Identify which cell holds the provided text, then report its (x, y) central coordinate. 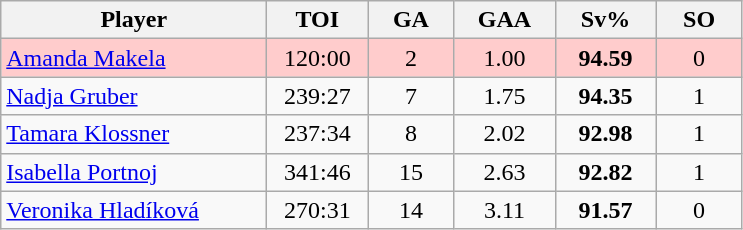
3.11 (504, 210)
341:46 (318, 172)
270:31 (318, 210)
Player (134, 20)
Isabella Portnoj (134, 172)
94.35 (606, 96)
Sv% (606, 20)
7 (411, 96)
GA (411, 20)
91.57 (606, 210)
92.98 (606, 134)
Amanda Makela (134, 58)
237:34 (318, 134)
15 (411, 172)
2.02 (504, 134)
239:27 (318, 96)
2 (411, 58)
1.00 (504, 58)
92.82 (606, 172)
Nadja Gruber (134, 96)
8 (411, 134)
SO (699, 20)
94.59 (606, 58)
TOI (318, 20)
Tamara Klossner (134, 134)
14 (411, 210)
GAA (504, 20)
1.75 (504, 96)
120:00 (318, 58)
2.63 (504, 172)
Veronika Hladíková (134, 210)
